Return (x, y) of the center of cell containing provided text 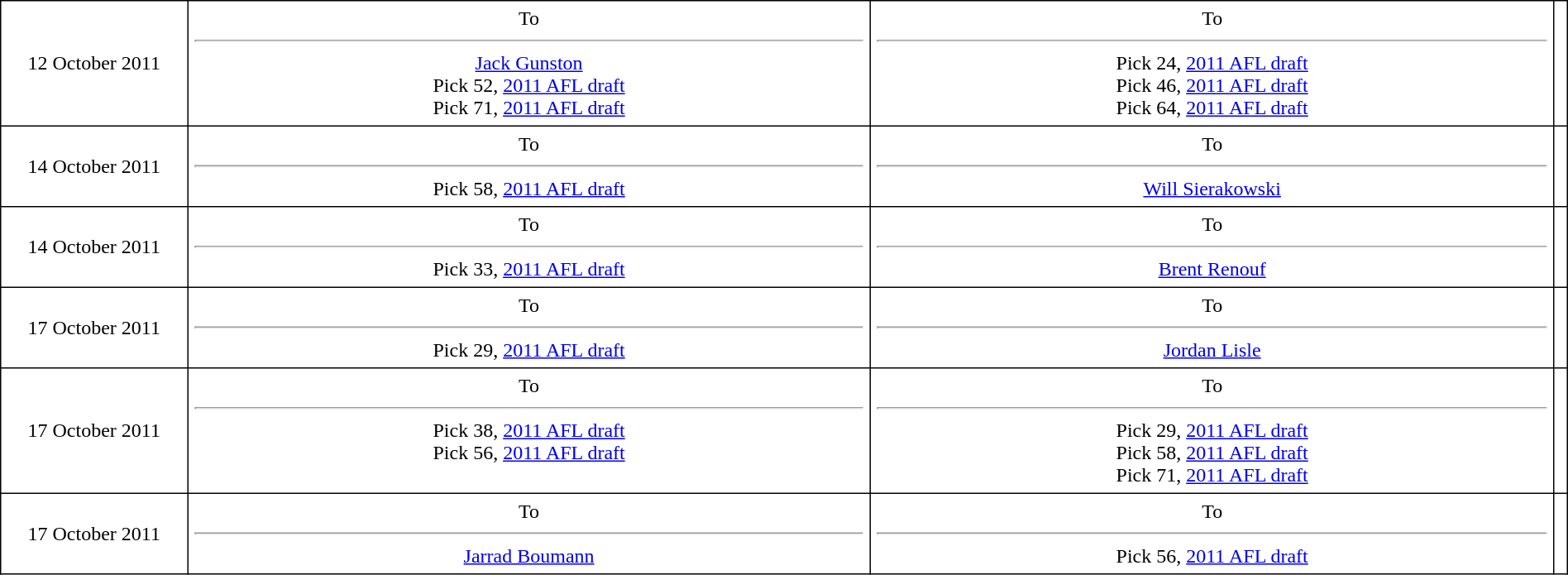
To Pick 33, 2011 AFL draft (529, 247)
To Jordan Lisle (1212, 328)
To Jack GunstonPick 52, 2011 AFL draftPick 71, 2011 AFL draft (529, 64)
To Pick 56, 2011 AFL draft (1212, 534)
To Pick 29, 2011 AFL draft (529, 328)
To Pick 58, 2011 AFL draft (529, 166)
12 October 2011 (94, 64)
To Pick 24, 2011 AFL draftPick 46, 2011 AFL draftPick 64, 2011 AFL draft (1212, 64)
To Brent Renouf (1212, 247)
To Pick 38, 2011 AFL draftPick 56, 2011 AFL draft (529, 431)
To Will Sierakowski (1212, 166)
To Jarrad Boumann (529, 534)
To Pick 29, 2011 AFL draftPick 58, 2011 AFL draftPick 71, 2011 AFL draft (1212, 431)
